Determine the [X, Y] coordinate at the center of the cell enclosing the given text.  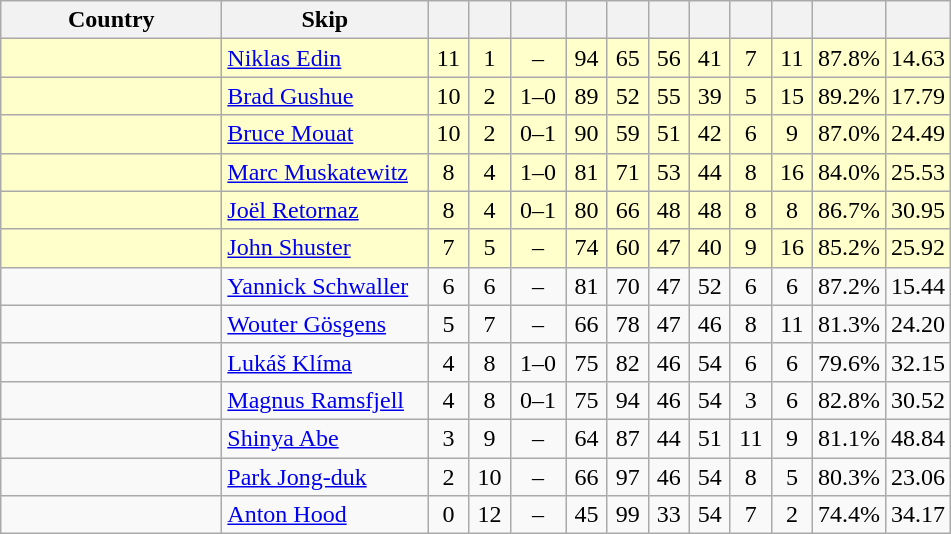
74.4% [848, 515]
Country [112, 20]
12 [490, 515]
17.79 [918, 96]
42 [710, 134]
70 [628, 286]
80.3% [848, 477]
30.52 [918, 400]
15.44 [918, 286]
45 [586, 515]
80 [586, 210]
41 [710, 58]
30.95 [918, 210]
0 [448, 515]
87.8% [848, 58]
87.2% [848, 286]
81.1% [848, 438]
60 [628, 248]
24.49 [918, 134]
87.0% [848, 134]
84.0% [848, 172]
Yannick Schwaller [325, 286]
74 [586, 248]
John Shuster [325, 248]
Joël Retornaz [325, 210]
82.8% [848, 400]
25.53 [918, 172]
39 [710, 96]
82 [628, 362]
55 [668, 96]
48.84 [918, 438]
85.2% [848, 248]
14.63 [918, 58]
53 [668, 172]
Marc Muskatewitz [325, 172]
89.2% [848, 96]
Skip [325, 20]
59 [628, 134]
25.92 [918, 248]
Park Jong-duk [325, 477]
Magnus Ramsfjell [325, 400]
79.6% [848, 362]
99 [628, 515]
Lukáš Klíma [325, 362]
56 [668, 58]
78 [628, 324]
87 [628, 438]
33 [668, 515]
Niklas Edin [325, 58]
34.17 [918, 515]
1 [490, 58]
97 [628, 477]
81.3% [848, 324]
65 [628, 58]
15 [792, 96]
24.20 [918, 324]
86.7% [848, 210]
89 [586, 96]
40 [710, 248]
Anton Hood [325, 515]
23.06 [918, 477]
Shinya Abe [325, 438]
Brad Gushue [325, 96]
71 [628, 172]
Wouter Gösgens [325, 324]
32.15 [918, 362]
90 [586, 134]
Bruce Mouat [325, 134]
64 [586, 438]
